Locate the cell with the specified text and output its [x, y] center coordinate. 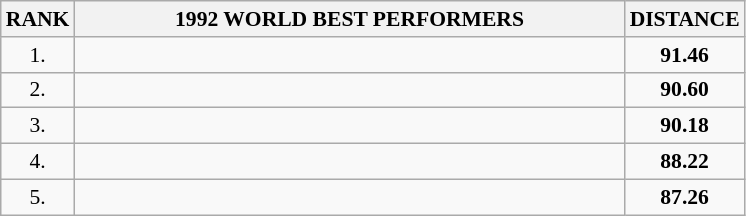
90.18 [685, 126]
88.22 [685, 162]
1992 WORLD BEST PERFORMERS [349, 19]
1. [38, 55]
5. [38, 197]
91.46 [685, 55]
90.60 [685, 90]
4. [38, 162]
DISTANCE [685, 19]
RANK [38, 19]
3. [38, 126]
87.26 [685, 197]
2. [38, 90]
